From the cell containing the given text, extract its center point as [x, y] coordinate. 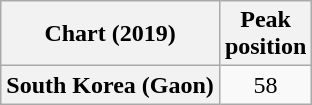
Peakposition [265, 34]
58 [265, 85]
South Korea (Gaon) [110, 85]
Chart (2019) [110, 34]
